Find where the given text appears and provide that cell's center as (X, Y) coordinate. 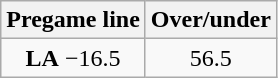
56.5 (210, 58)
Over/under (210, 20)
LA −16.5 (74, 58)
Pregame line (74, 20)
